Capture the cell that displays the provided text and extract its (x, y) central coordinate. 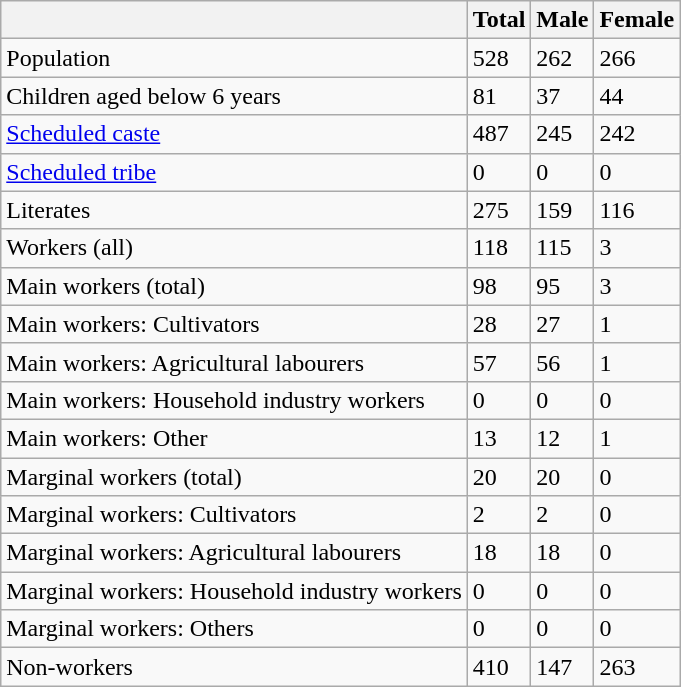
Scheduled tribe (234, 172)
57 (499, 362)
56 (562, 362)
Main workers: Cultivators (234, 324)
Main workers: Agricultural labourers (234, 362)
147 (562, 667)
Male (562, 20)
Total (499, 20)
Children aged below 6 years (234, 96)
Marginal workers: Cultivators (234, 515)
118 (499, 248)
Main workers: Other (234, 438)
Marginal workers: Agricultural labourers (234, 553)
528 (499, 58)
Marginal workers (total) (234, 477)
115 (562, 248)
13 (499, 438)
263 (637, 667)
410 (499, 667)
98 (499, 286)
487 (499, 134)
262 (562, 58)
Literates (234, 210)
81 (499, 96)
266 (637, 58)
Marginal workers: Household industry workers (234, 591)
Population (234, 58)
28 (499, 324)
Main workers (total) (234, 286)
116 (637, 210)
Non-workers (234, 667)
44 (637, 96)
Scheduled caste (234, 134)
159 (562, 210)
Marginal workers: Others (234, 629)
95 (562, 286)
Main workers: Household industry workers (234, 400)
37 (562, 96)
275 (499, 210)
Workers (all) (234, 248)
245 (562, 134)
27 (562, 324)
242 (637, 134)
Female (637, 20)
12 (562, 438)
